Provide the (X, Y) coordinate of the cell's center where the given text is located.  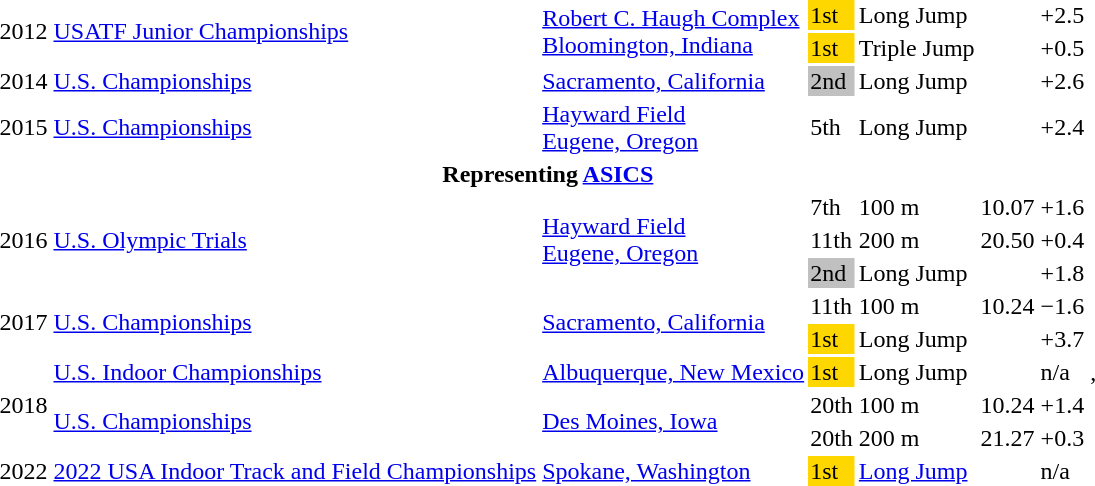
20.50 (1008, 240)
10.07 (1008, 207)
Des Moines, Iowa (674, 422)
U.S. Indoor Championships (295, 372)
+0.3 (1062, 438)
+0.5 (1062, 48)
U.S. Olympic Trials (295, 240)
7th (832, 207)
Robert C. Haugh Complex Bloomington, Indiana (674, 32)
+2.5 (1062, 15)
2022 USA Indoor Track and Field Championships (295, 471)
+1.6 (1062, 207)
+2.4 (1062, 128)
5th (832, 128)
Albuquerque, New Mexico (674, 372)
−1.6 (1062, 306)
USATF Junior Championships (295, 32)
+2.6 (1062, 81)
+1.8 (1062, 273)
+3.7 (1062, 339)
Triple Jump (916, 48)
+0.4 (1062, 240)
21.27 (1008, 438)
+1.4 (1062, 405)
Spokane, Washington (674, 471)
